Locate the cell with the specified text and output its [x, y] center coordinate. 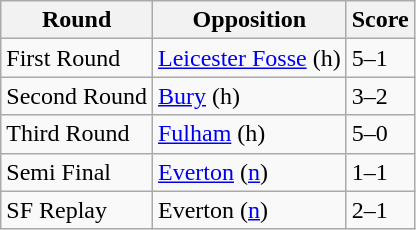
3–2 [380, 96]
Fulham (h) [249, 134]
1–1 [380, 172]
Semi Final [77, 172]
Score [380, 20]
Opposition [249, 20]
Round [77, 20]
First Round [77, 58]
2–1 [380, 210]
Bury (h) [249, 96]
SF Replay [77, 210]
Third Round [77, 134]
5–1 [380, 58]
Second Round [77, 96]
Leicester Fosse (h) [249, 58]
5–0 [380, 134]
